Extract the [x, y] coordinate from the center of the cell holding the provided text.  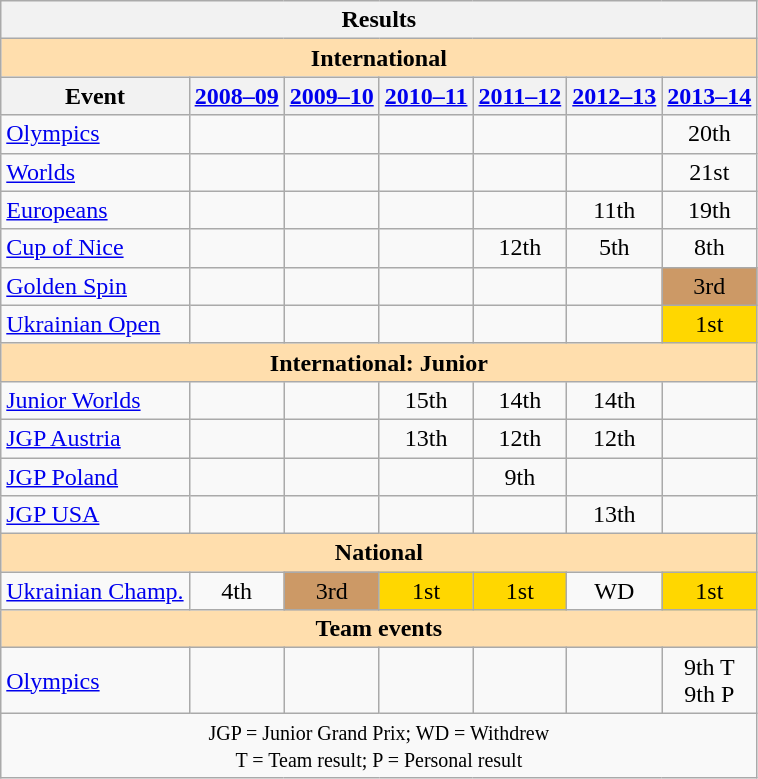
International: Junior [379, 362]
Cup of Nice [95, 248]
Ukrainian Open [95, 324]
8th [710, 248]
2009–10 [332, 96]
21st [710, 172]
11th [614, 210]
Ukrainian Champ. [95, 591]
9th T 9th P [710, 680]
4th [236, 591]
5th [614, 248]
Results [379, 20]
Europeans [95, 210]
Team events [379, 629]
JGP Poland [95, 477]
WD [614, 591]
2013–14 [710, 96]
JGP = Junior Grand Prix; WD = Withdrew T = Team result; P = Personal result [379, 746]
9th [520, 477]
19th [710, 210]
2012–13 [614, 96]
JGP Austria [95, 438]
Worlds [95, 172]
15th [426, 400]
20th [710, 134]
Junior Worlds [95, 400]
2008–09 [236, 96]
Event [95, 96]
JGP USA [95, 515]
International [379, 58]
2011–12 [520, 96]
2010–11 [426, 96]
Golden Spin [95, 286]
National [379, 553]
